Return [x, y] of the center of cell containing provided text 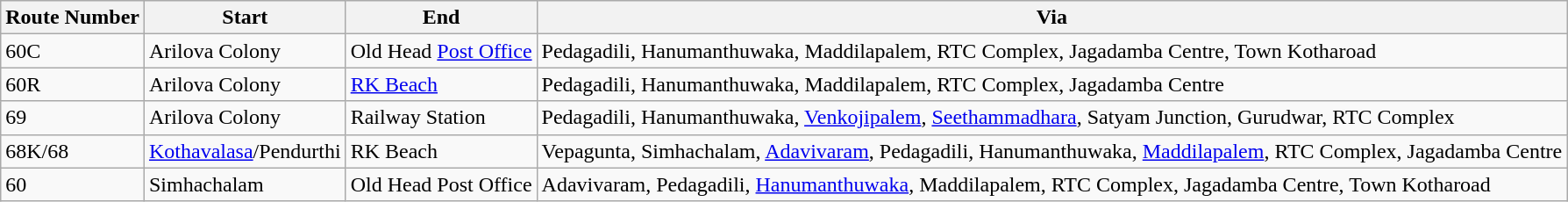
Via [1052, 18]
60 [73, 184]
Start [245, 18]
60R [73, 84]
60C [73, 51]
Adavivaram, Pedagadili, Hanumanthuwaka, Maddilapalem, RTC Complex, Jagadamba Centre, Town Kotharoad [1052, 184]
68K/68 [73, 151]
Railway Station [441, 118]
Route Number [73, 18]
Kothavalasa/Pendurthi [245, 151]
Pedagadili, Hanumanthuwaka, Maddilapalem, RTC Complex, Jagadamba Centre [1052, 84]
Simhachalam [245, 184]
Pedagadili, Hanumanthuwaka, Venkojipalem, Seethammadhara, Satyam Junction, Gurudwar, RTC Complex [1052, 118]
End [441, 18]
69 [73, 118]
Pedagadili, Hanumanthuwaka, Maddilapalem, RTC Complex, Jagadamba Centre, Town Kotharoad [1052, 51]
Vepagunta, Simhachalam, Adavivaram, Pedagadili, Hanumanthuwaka, Maddilapalem, RTC Complex, Jagadamba Centre [1052, 151]
